Extract the [x, y] coordinate from the center of the cell holding the provided text.  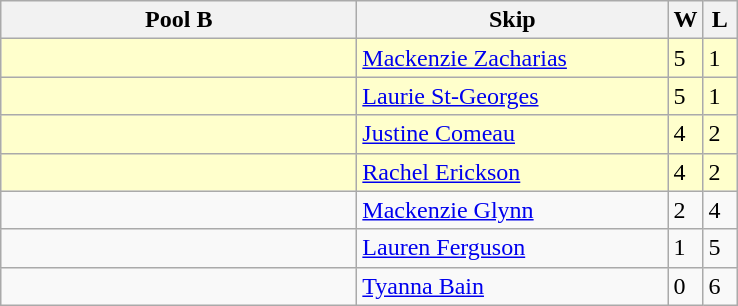
Tyanna Bain [512, 286]
Laurie St-Georges [512, 96]
Lauren Ferguson [512, 248]
Justine Comeau [512, 134]
Skip [512, 20]
W [686, 20]
Mackenzie Zacharias [512, 58]
Rachel Erickson [512, 172]
6 [720, 286]
L [720, 20]
Mackenzie Glynn [512, 210]
0 [686, 286]
Pool B [179, 20]
